Scan for the cell matching the given text and deliver its [X, Y] coordinate at center. 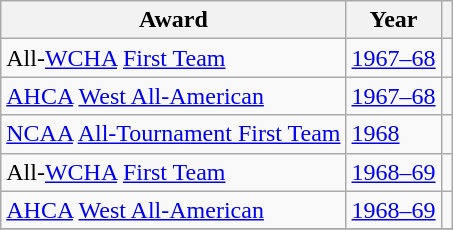
Year [394, 20]
NCAA All-Tournament First Team [174, 134]
Award [174, 20]
1968 [394, 134]
